From the cell containing the given text, extract its center point as [X, Y] coordinate. 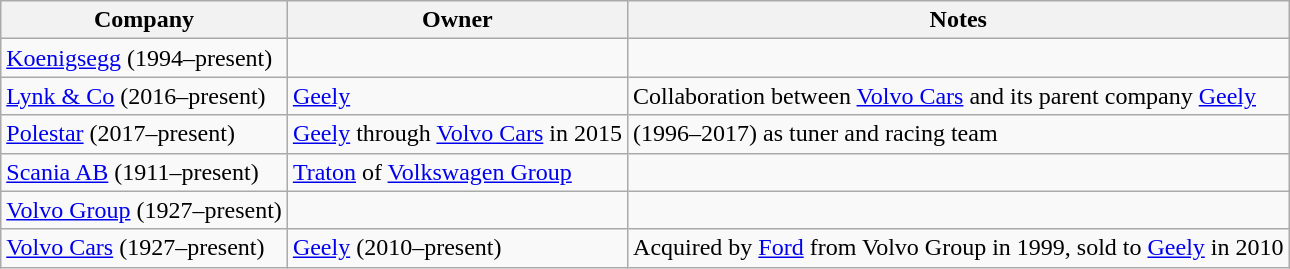
Polestar (2017–present) [144, 134]
Collaboration between Volvo Cars and its parent company Geely [959, 96]
Volvo Cars (1927–present) [144, 248]
Lynk & Co (2016–present) [144, 96]
Scania AB (1911–present) [144, 172]
Geely through Volvo Cars in 2015 [457, 134]
Notes [959, 20]
Owner [457, 20]
Traton of Volkswagen Group [457, 172]
Volvo Group (1927–present) [144, 210]
Acquired by Ford from Volvo Group in 1999, sold to Geely in 2010 [959, 248]
Company [144, 20]
(1996–2017) as tuner and racing team [959, 134]
Koenigsegg (1994–present) [144, 58]
Geely (2010–present) [457, 248]
Geely [457, 96]
